Capture the cell that displays the provided text and extract its [X, Y] central coordinate. 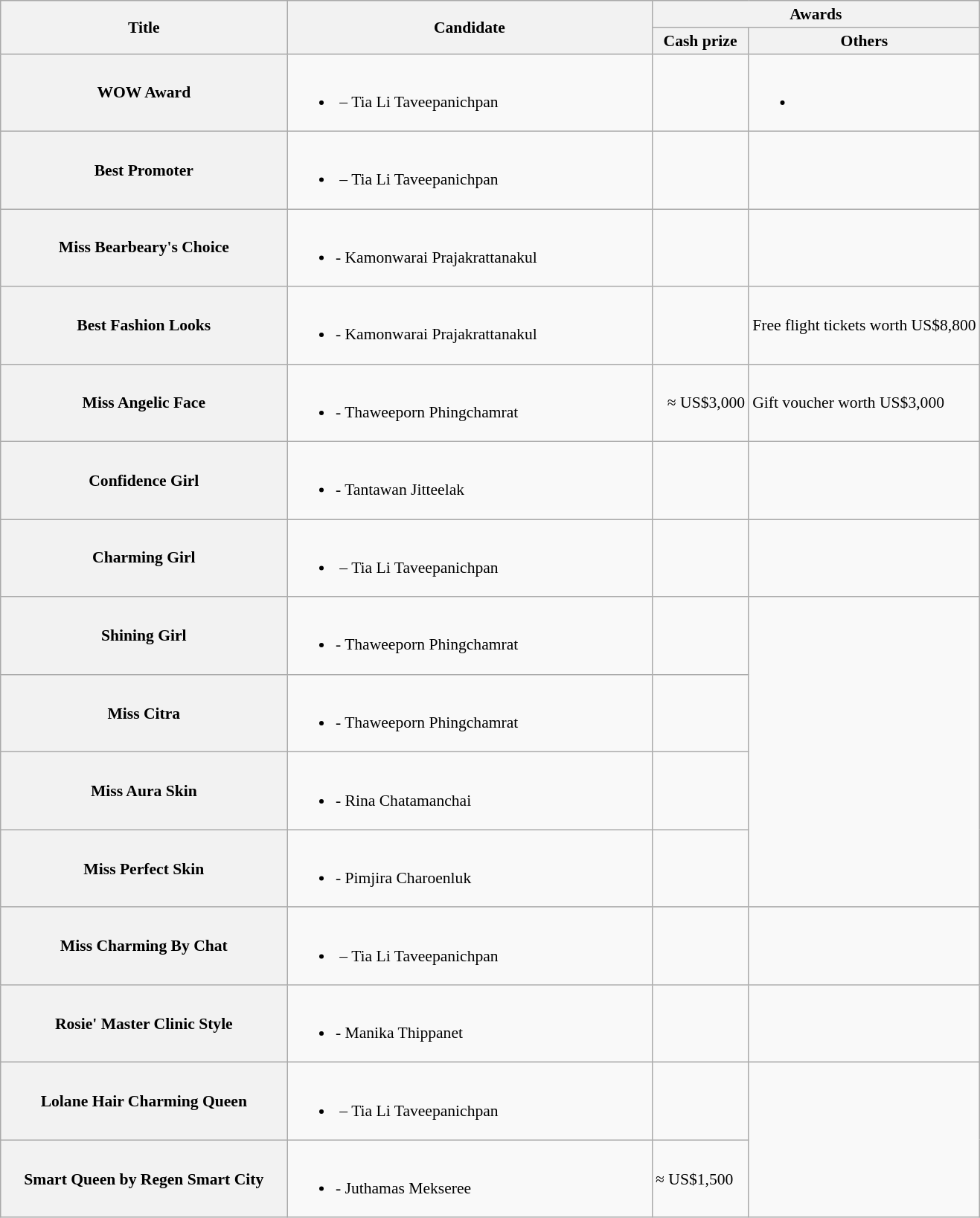
Miss Angelic Face [144, 403]
Rosie' Master Clinic Style [144, 1024]
- Juthamas Mekseree [470, 1179]
Awards [816, 14]
- Tantawan Jitteelak [470, 481]
Best Promoter [144, 170]
Others [864, 41]
≈ US$1,500 [700, 1179]
Cash prize [700, 41]
- Pimjira Charoenluk [470, 868]
Miss Bearbeary's Choice [144, 248]
Lolane Hair Charming Queen [144, 1101]
- Rina Chatamanchai [470, 791]
Miss Perfect Skin [144, 868]
Gift voucher worth US$3,000 [864, 403]
Miss Aura Skin [144, 791]
WOW Award [144, 92]
Confidence Girl [144, 481]
Best Fashion Looks [144, 325]
Candidate [470, 27]
Title [144, 27]
Smart Queen by Regen Smart City [144, 1179]
- Manika Thippanet [470, 1024]
Miss Citra [144, 714]
Shining Girl [144, 635]
≈ US$3,000 [700, 403]
Charming Girl [144, 558]
Miss Charming By Chat [144, 946]
Free flight tickets worth US$8,800 [864, 325]
